Capture the cell that displays the provided text and extract its [X, Y] central coordinate. 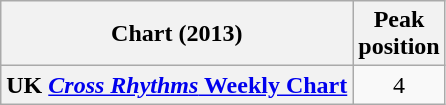
Chart (2013) [177, 34]
Peak position [399, 34]
4 [399, 85]
UK Cross Rhythms Weekly Chart [177, 85]
